Determine the (x, y) coordinate at the center of the cell enclosing the given text.  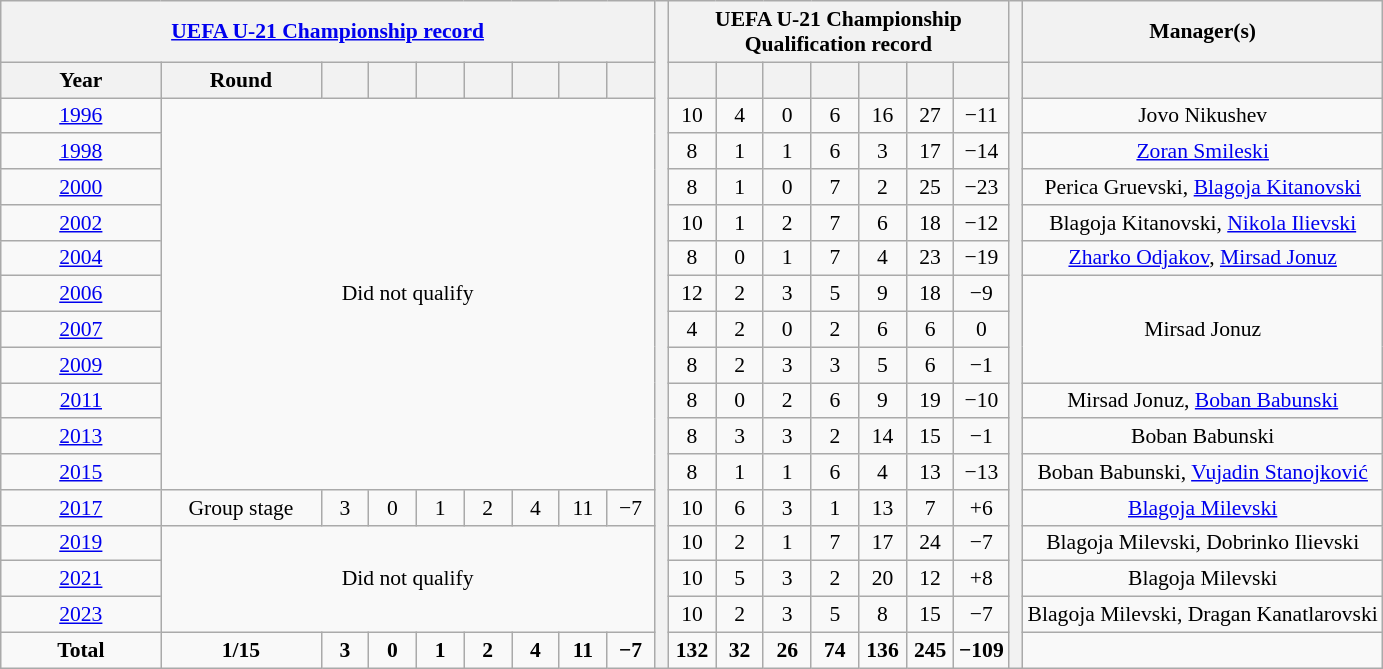
−14 (982, 152)
20 (883, 579)
27 (930, 116)
24 (930, 543)
2021 (81, 579)
−10 (982, 401)
Round (241, 80)
Perica Gruevski, Blagoja Kitanovski (1203, 187)
2011 (81, 401)
2004 (81, 258)
Boban Babunski, Vujadin Stanojković (1203, 472)
245 (930, 650)
+8 (982, 579)
26 (787, 650)
2006 (81, 294)
Total (81, 650)
2013 (81, 437)
Zoran Smileski (1203, 152)
136 (883, 650)
2015 (81, 472)
Group stage (241, 508)
+6 (982, 508)
−13 (982, 472)
2023 (81, 615)
−12 (982, 223)
25 (930, 187)
1996 (81, 116)
19 (930, 401)
Blagoja Milevski, Dobrinko Ilievski (1203, 543)
132 (692, 650)
2017 (81, 508)
2009 (81, 365)
2000 (81, 187)
2002 (81, 223)
2007 (81, 330)
1/15 (241, 650)
Blagoja Milevski, Dragan Kanatlarovski (1203, 615)
UEFA U-21 Championship Qualification record (838, 32)
14 (883, 437)
Mirsad Jonuz (1203, 330)
−9 (982, 294)
23 (930, 258)
−11 (982, 116)
32 (740, 650)
Blagoja Kitanovski, Nikola Ilievski (1203, 223)
Year (81, 80)
Jovo Nikushev (1203, 116)
1998 (81, 152)
UEFA U-21 Championship record (328, 32)
Mirsad Jonuz, Boban Babunski (1203, 401)
Manager(s) (1203, 32)
16 (883, 116)
−23 (982, 187)
−19 (982, 258)
−109 (982, 650)
2019 (81, 543)
74 (835, 650)
Boban Babunski (1203, 437)
Zharko Odjakov, Mirsad Jonuz (1203, 258)
